Identify which cell holds the provided text, then report its [x, y] central coordinate. 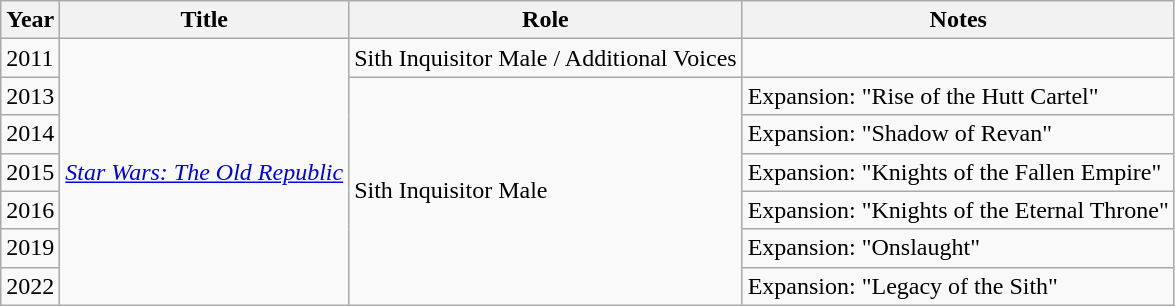
Sith Inquisitor Male / Additional Voices [546, 58]
2019 [30, 248]
Expansion: "Onslaught" [958, 248]
Expansion: "Rise of the Hutt Cartel" [958, 96]
2014 [30, 134]
Year [30, 20]
2022 [30, 286]
Expansion: "Legacy of the Sith" [958, 286]
2016 [30, 210]
Star Wars: The Old Republic [204, 172]
Expansion: "Knights of the Eternal Throne" [958, 210]
Expansion: "Knights of the Fallen Empire" [958, 172]
2011 [30, 58]
Role [546, 20]
Notes [958, 20]
Title [204, 20]
Expansion: "Shadow of Revan" [958, 134]
2015 [30, 172]
Sith Inquisitor Male [546, 191]
2013 [30, 96]
